Determine the [x, y] coordinate at the center of the cell enclosing the given text.  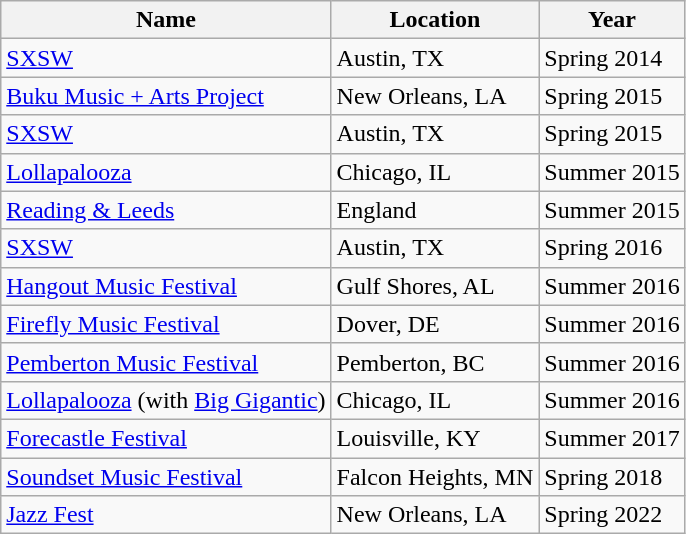
Soundset Music Festival [166, 477]
Hangout Music Festival [166, 286]
Pemberton Music Festival [166, 362]
Falcon Heights, MN [435, 477]
Firefly Music Festival [166, 324]
Gulf Shores, AL [435, 286]
Dover, DE [435, 324]
Spring 2014 [612, 58]
Lollapalooza (with Big Gigantic) [166, 400]
Summer 2017 [612, 438]
Reading & Leeds [166, 210]
Jazz Fest [166, 515]
Forecastle Festival [166, 438]
Lollapalooza [166, 172]
Louisville, KY [435, 438]
Pemberton, BC [435, 362]
Spring 2022 [612, 515]
Name [166, 20]
Buku Music + Arts Project [166, 96]
Year [612, 20]
Spring 2016 [612, 248]
Location [435, 20]
Spring 2018 [612, 477]
England [435, 210]
